Capture the cell that displays the provided text and extract its (X, Y) central coordinate. 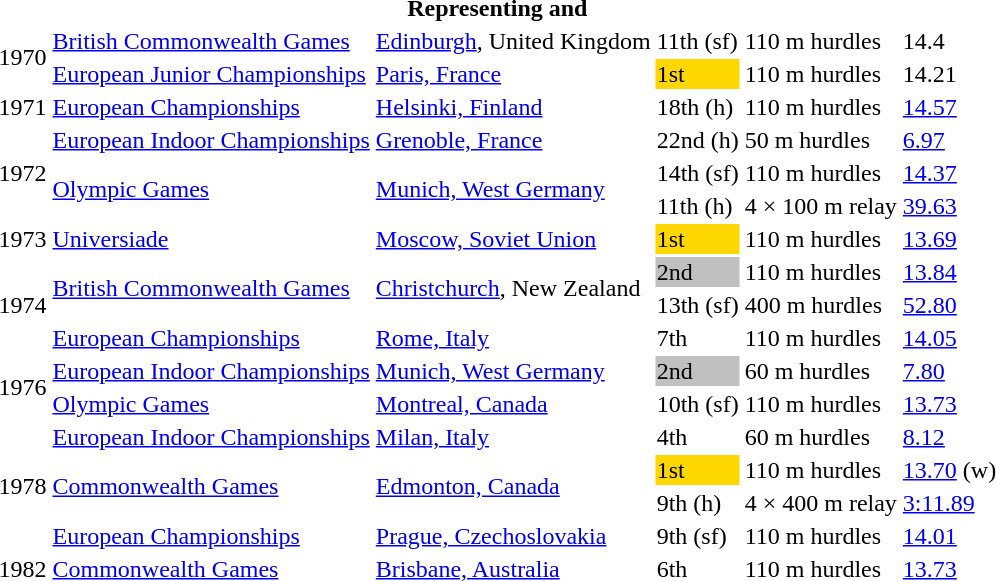
Christchurch, New Zealand (513, 288)
9th (sf) (698, 536)
European Junior Championships (211, 74)
Edmonton, Canada (513, 486)
9th (h) (698, 503)
Edinburgh, United Kingdom (513, 41)
Prague, Czechoslovakia (513, 536)
Commonwealth Games (211, 486)
14th (sf) (698, 173)
4th (698, 437)
Helsinki, Finland (513, 107)
Universiade (211, 239)
Paris, France (513, 74)
4 × 100 m relay (820, 206)
10th (sf) (698, 404)
11th (sf) (698, 41)
11th (h) (698, 206)
Rome, Italy (513, 338)
Montreal, Canada (513, 404)
400 m hurdles (820, 305)
Grenoble, France (513, 140)
18th (h) (698, 107)
22nd (h) (698, 140)
7th (698, 338)
50 m hurdles (820, 140)
Moscow, Soviet Union (513, 239)
4 × 400 m relay (820, 503)
Milan, Italy (513, 437)
13th (sf) (698, 305)
